Return the [X, Y] coordinate for the center point of the cell that contains the specified text.  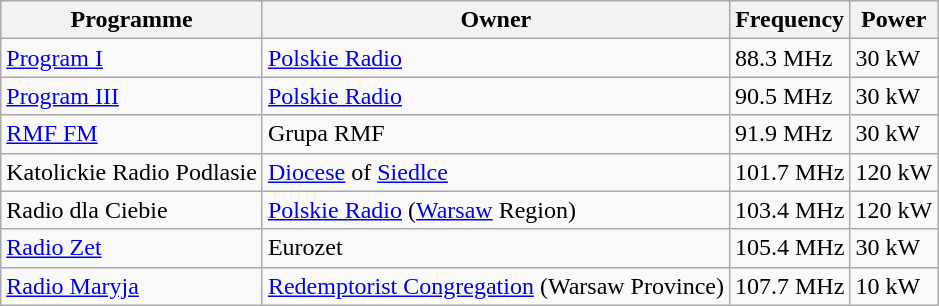
91.9 MHz [789, 134]
Frequency [789, 20]
90.5 MHz [789, 96]
Program III [132, 96]
101.7 MHz [789, 172]
Power [894, 20]
Eurozet [496, 248]
Redemptorist Congregation (Warsaw Province) [496, 286]
Diocese of Siedlce [496, 172]
Katolickie Radio Podlasie [132, 172]
107.7 MHz [789, 286]
Radio Maryja [132, 286]
Polskie Radio (Warsaw Region) [496, 210]
Programme [132, 20]
103.4 MHz [789, 210]
10 kW [894, 286]
RMF FM [132, 134]
88.3 MHz [789, 58]
Owner [496, 20]
Radio dla Ciebie [132, 210]
Radio Zet [132, 248]
Program I [132, 58]
105.4 MHz [789, 248]
Grupa RMF [496, 134]
